Determine the [x, y] coordinate at the center of the cell enclosing the given text.  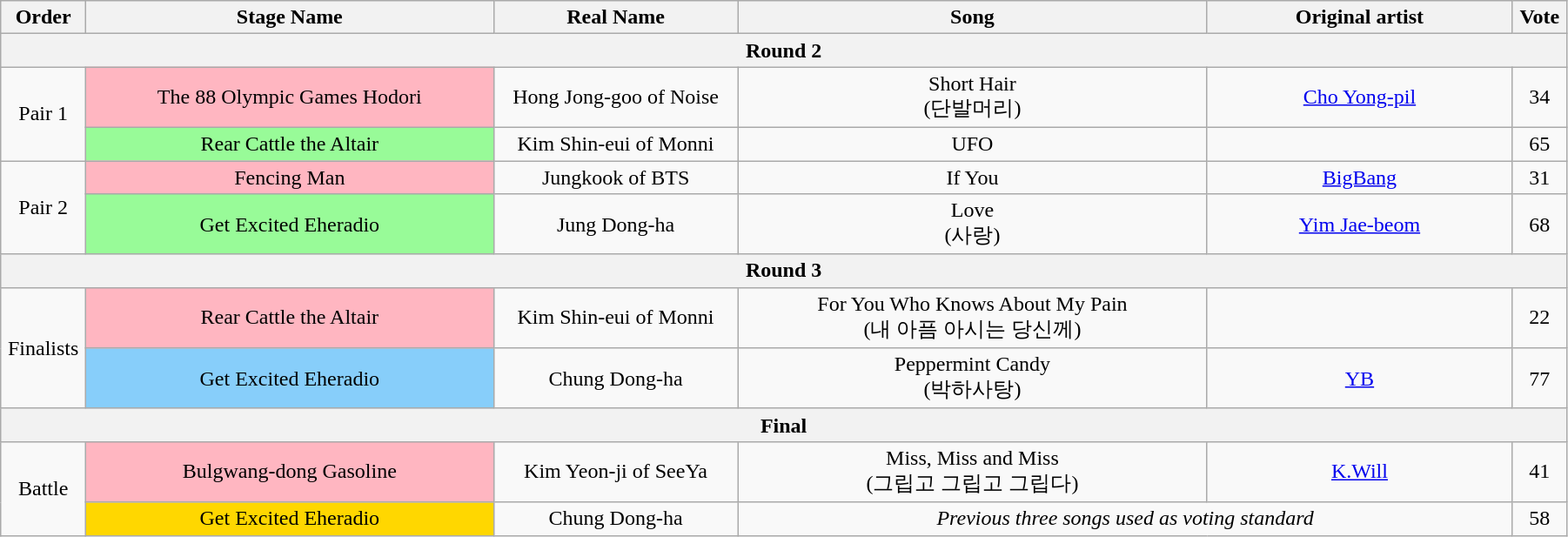
UFO [973, 144]
Love(사랑) [973, 225]
K.Will [1359, 472]
Finalists [44, 348]
Peppermint Candy(박하사탕) [973, 379]
Jungkook of BTS [616, 177]
Yim Jae-beom [1359, 225]
Fencing Man [290, 177]
For You Who Knows About My Pain(내 아픔 아시는 당신께) [973, 318]
58 [1539, 519]
34 [1539, 97]
Hong Jong-goo of Noise [616, 97]
31 [1539, 177]
Pair 1 [44, 114]
If You [973, 177]
Order [44, 17]
41 [1539, 472]
22 [1539, 318]
Vote [1539, 17]
Battle [44, 488]
BigBang [1359, 177]
77 [1539, 379]
Short Hair(단발머리) [973, 97]
Miss, Miss and Miss(그립고 그립고 그립다) [973, 472]
Song [973, 17]
Final [784, 425]
Jung Dong-ha [616, 225]
Round 3 [784, 271]
Round 2 [784, 50]
YB [1359, 379]
Real Name [616, 17]
68 [1539, 225]
65 [1539, 144]
Previous three songs used as voting standard [1125, 519]
Original artist [1359, 17]
Stage Name [290, 17]
Bulgwang-dong Gasoline [290, 472]
Cho Yong-pil [1359, 97]
The 88 Olympic Games Hodori [290, 97]
Pair 2 [44, 207]
Kim Yeon-ji of SeeYa [616, 472]
